Locate the cell with the specified text and output its [X, Y] center coordinate. 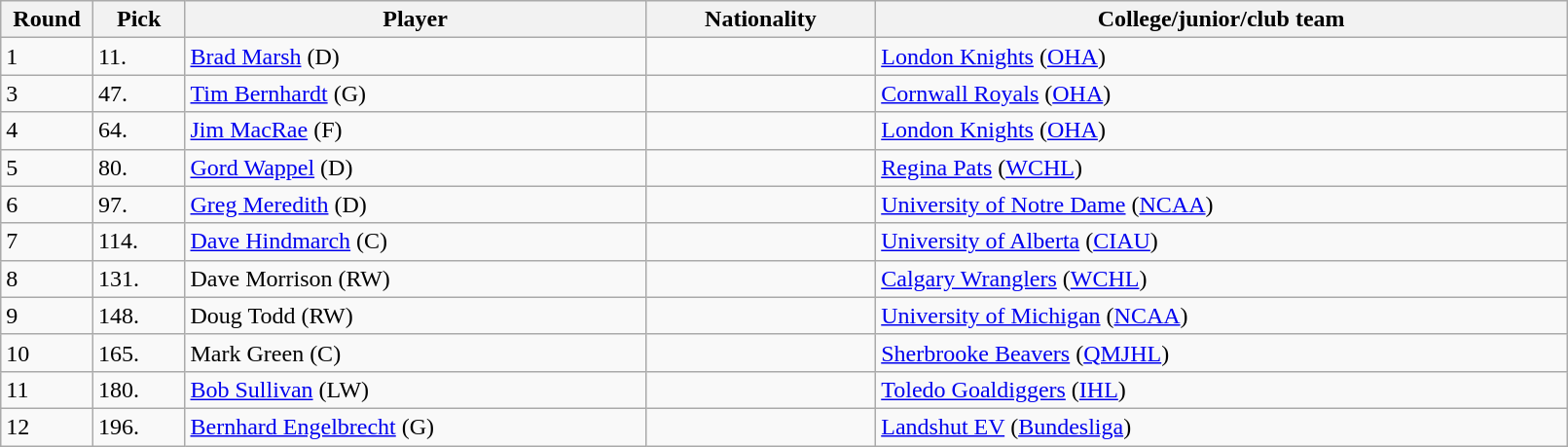
11. [138, 56]
Round [47, 19]
University of Michigan (NCAA) [1222, 316]
80. [138, 168]
Calgary Wranglers (WCHL) [1222, 279]
Sherbrooke Beavers (QMJHL) [1222, 353]
196. [138, 427]
Landshut EV (Bundesliga) [1222, 427]
Toledo Goaldiggers (IHL) [1222, 390]
Brad Marsh (D) [415, 56]
Gord Wappel (D) [415, 168]
114. [138, 242]
10 [47, 353]
Jim MacRae (F) [415, 130]
Doug Todd (RW) [415, 316]
180. [138, 390]
3 [47, 93]
Dave Morrison (RW) [415, 279]
131. [138, 279]
97. [138, 205]
5 [47, 168]
12 [47, 427]
Regina Pats (WCHL) [1222, 168]
9 [47, 316]
165. [138, 353]
Player [415, 19]
Bob Sullivan (LW) [415, 390]
Pick [138, 19]
Dave Hindmarch (C) [415, 242]
1 [47, 56]
Cornwall Royals (OHA) [1222, 93]
Bernhard Engelbrecht (G) [415, 427]
8 [47, 279]
7 [47, 242]
4 [47, 130]
College/junior/club team [1222, 19]
47. [138, 93]
Mark Green (C) [415, 353]
Tim Bernhardt (G) [415, 93]
Nationality [761, 19]
Greg Meredith (D) [415, 205]
University of Alberta (CIAU) [1222, 242]
University of Notre Dame (NCAA) [1222, 205]
64. [138, 130]
148. [138, 316]
6 [47, 205]
11 [47, 390]
